Search for the cell housing the specified text and yield its [x, y] center coordinate. 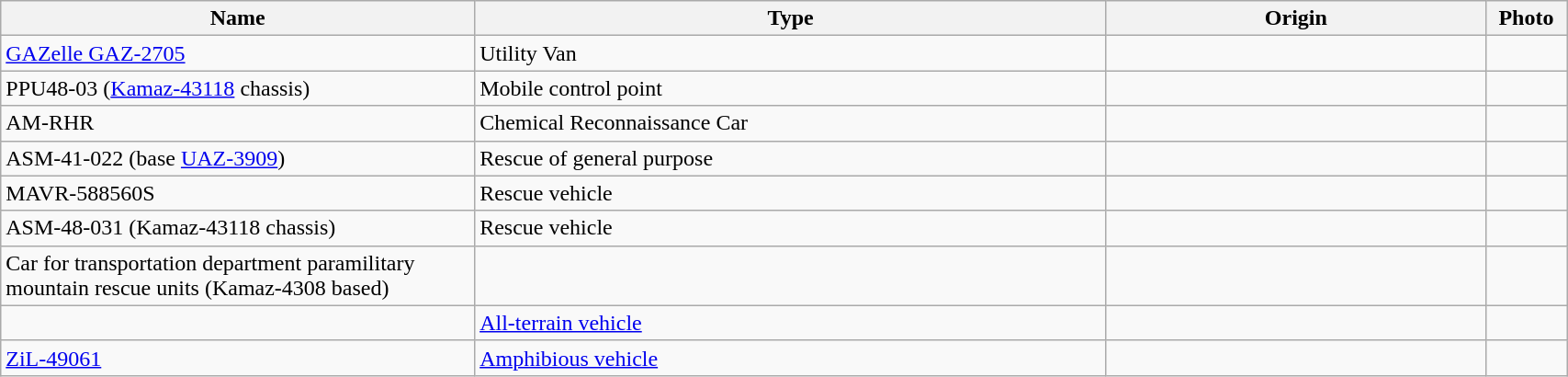
Car for transportation department paramilitary mountain rescue units (Kamaz-4308 based) [238, 276]
ASM-41-022 (base UAZ-3909) [238, 158]
Type [791, 18]
Chemical Reconnaissance Car [791, 123]
GAZelle GAZ-2705 [238, 53]
Rescue of general purpose [791, 158]
ASM-48-031 (Kamaz-43118 chassis) [238, 228]
Mobile control point [791, 88]
Origin [1295, 18]
AM-RHR [238, 123]
Photo [1526, 18]
All-terrain vehicle [791, 323]
PPU48-03 (Kamaz-43118 chassis) [238, 88]
ZiL-49061 [238, 358]
Amphibious vehicle [791, 358]
MAVR-588560S [238, 193]
Name [238, 18]
Utility Van [791, 53]
